Detect which cell encompasses the target text, then output its [x, y] center coordinate. 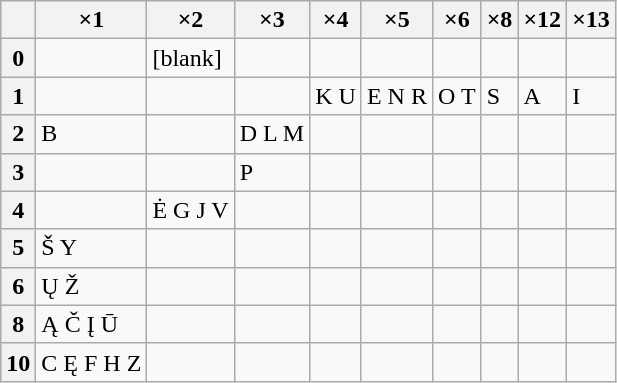
P [272, 172]
×4 [336, 20]
D L M [272, 134]
0 [18, 58]
[blank] [190, 58]
O T [456, 96]
S [500, 96]
A [542, 96]
×3 [272, 20]
I [592, 96]
Ą Č Į Ū [92, 324]
5 [18, 248]
B [92, 134]
10 [18, 362]
×1 [92, 20]
8 [18, 324]
6 [18, 286]
1 [18, 96]
×2 [190, 20]
Ė G J V [190, 210]
3 [18, 172]
×8 [500, 20]
E N R [396, 96]
×12 [542, 20]
K U [336, 96]
×13 [592, 20]
Š Y [92, 248]
×5 [396, 20]
Ų Ž [92, 286]
C Ę F H Z [92, 362]
4 [18, 210]
×6 [456, 20]
2 [18, 134]
